Extract the [X, Y] coordinate from the center of the cell holding the provided text.  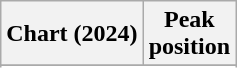
Chart (2024) [72, 34]
Peakposition [189, 34]
